Detect which cell encompasses the target text, then output its (x, y) center coordinate. 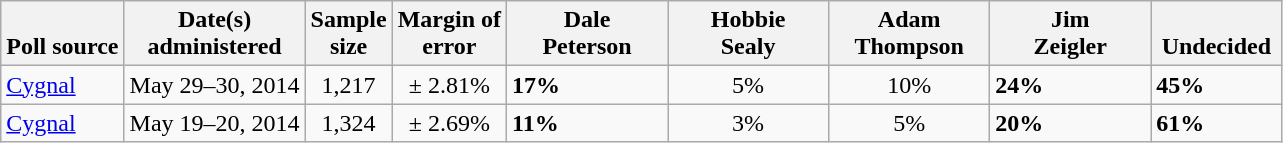
24% (1070, 85)
20% (1070, 123)
Date(s)administered (214, 34)
JimZeigler (1070, 34)
May 29–30, 2014 (214, 85)
10% (910, 85)
Margin oferror (449, 34)
45% (1216, 85)
61% (1216, 123)
Samplesize (348, 34)
11% (588, 123)
± 2.81% (449, 85)
1,324 (348, 123)
HobbieSealy (748, 34)
Poll source (62, 34)
May 19–20, 2014 (214, 123)
DalePeterson (588, 34)
Undecided (1216, 34)
AdamThompson (910, 34)
1,217 (348, 85)
3% (748, 123)
17% (588, 85)
± 2.69% (449, 123)
